From the cell containing the given text, extract its center point as (x, y) coordinate. 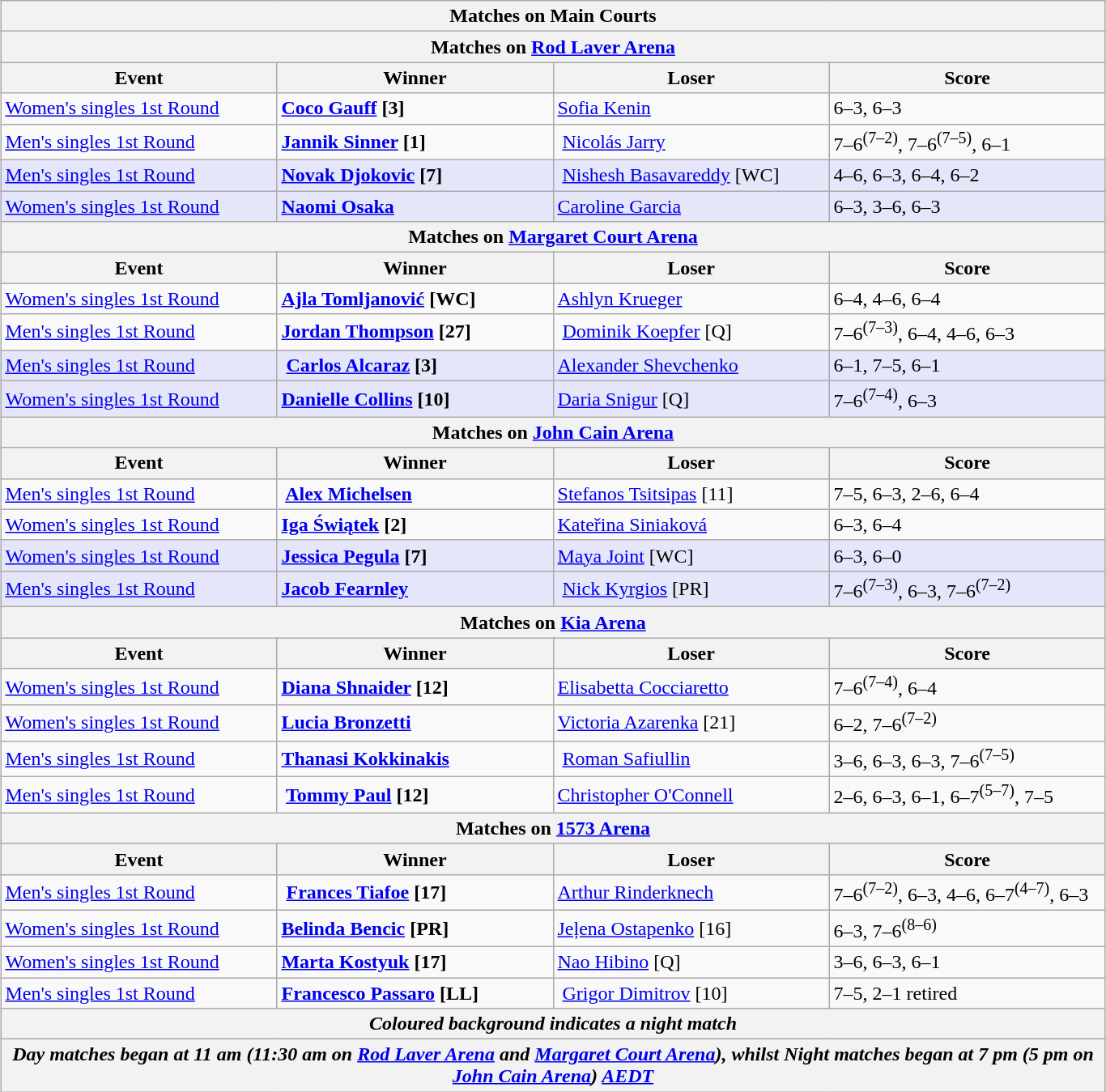
6–3, 6–0 (967, 555)
6–3, 3–6, 6–3 (967, 206)
6–2, 7–6(7–2) (967, 724)
Christopher O'Connell (691, 795)
Tommy Paul [12] (415, 795)
Nick Kyrgios [PR] (691, 589)
Ajla Tomljanović [WC] (415, 299)
Jannik Sinner [1] (415, 142)
Coco Gauff [3] (415, 108)
Matches on 1573 Arena (553, 828)
7–6(7–2), 7–6(7–5), 6–1 (967, 142)
7–6(7–3), 6–3, 7–6(7–2) (967, 589)
7–6(7–4), 6–3 (967, 398)
Elisabetta Cocciaretto (691, 686)
Danielle Collins [10] (415, 398)
Naomi Osaka (415, 206)
6–3, 6–4 (967, 525)
Jacob Fearnley (415, 589)
Matches on Margaret Court Arena (553, 237)
Alex Michelsen (415, 494)
Day matches began at 11 am (11:30 am on Rod Laver Arena and Margaret Court Arena), whilst Night matches began at 7 pm (5 pm on John Cain Arena) AEDT (553, 1065)
7–6(7–2), 6–3, 4–6, 6–7(4–7), 6–3 (967, 892)
Marta Kostyuk [17] (415, 962)
Maya Joint [WC] (691, 555)
Ashlyn Krueger (691, 299)
7–6(7–3), 6–4, 4–6, 6–3 (967, 332)
Roman Safiullin (691, 759)
Alexander Shevchenko (691, 365)
7–5, 2–1 retired (967, 993)
Belinda Bencic [PR] (415, 929)
Jeļena Ostapenko [16] (691, 929)
Daria Snigur [Q] (691, 398)
Frances Tiafoe [17] (415, 892)
Jordan Thompson [27] (415, 332)
7–6(7–4), 6–4 (967, 686)
2–6, 6–3, 6–1, 6–7(5–7), 7–5 (967, 795)
Caroline Garcia (691, 206)
Grigor Dimitrov [10] (691, 993)
Matches on Main Courts (553, 16)
Matches on Rod Laver Arena (553, 47)
Novak Djokovic [7] (415, 176)
Nao Hibino [Q] (691, 962)
Lucia Bronzetti (415, 724)
Stefanos Tsitsipas [11] (691, 494)
Coloured background indicates a night match (553, 1024)
Francesco Passaro [LL] (415, 993)
Jessica Pegula [7] (415, 555)
Victoria Azarenka [21] (691, 724)
3–6, 6–3, 6–1 (967, 962)
Kateřina Siniaková (691, 525)
Arthur Rinderknech (691, 892)
4–6, 6–3, 6–4, 6–2 (967, 176)
6–3, 7–6(8–6) (967, 929)
Dominik Koepfer [Q] (691, 332)
7–5, 6–3, 2–6, 6–4 (967, 494)
Sofia Kenin (691, 108)
6–3, 6–3 (967, 108)
Carlos Alcaraz [3] (415, 365)
Diana Shnaider [12] (415, 686)
6–4, 4–6, 6–4 (967, 299)
Iga Świątek [2] (415, 525)
Matches on John Cain Arena (553, 432)
6–1, 7–5, 6–1 (967, 365)
Matches on Kia Arena (553, 622)
Nishesh Basavareddy [WC] (691, 176)
Nicolás Jarry (691, 142)
Thanasi Kokkinakis (415, 759)
3–6, 6–3, 6–3, 7–6(7–5) (967, 759)
